For the text-containing cell, return its midpoint in [x, y] coordinate format. 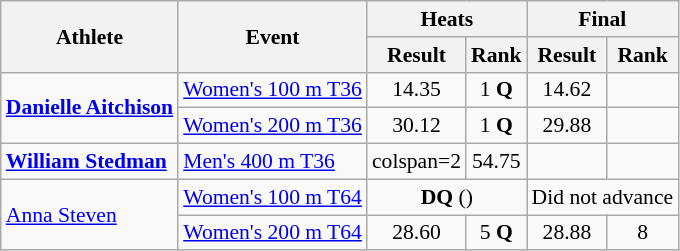
54.75 [496, 162]
14.35 [416, 90]
Event [272, 36]
colspan=2 [416, 162]
Women's 200 m T64 [272, 233]
William Stedman [90, 162]
Danielle Aitchison [90, 108]
Athlete [90, 36]
Heats [447, 19]
Men's 400 m T36 [272, 162]
8 [642, 233]
Anna Steven [90, 214]
28.60 [416, 233]
DQ () [447, 197]
5 Q [496, 233]
30.12 [416, 126]
Final [603, 19]
Did not advance [603, 197]
28.88 [568, 233]
Women's 200 m T36 [272, 126]
Women's 100 m T64 [272, 197]
14.62 [568, 90]
29.88 [568, 126]
Women's 100 m T36 [272, 90]
